Return (X, Y) of the center of cell containing provided text 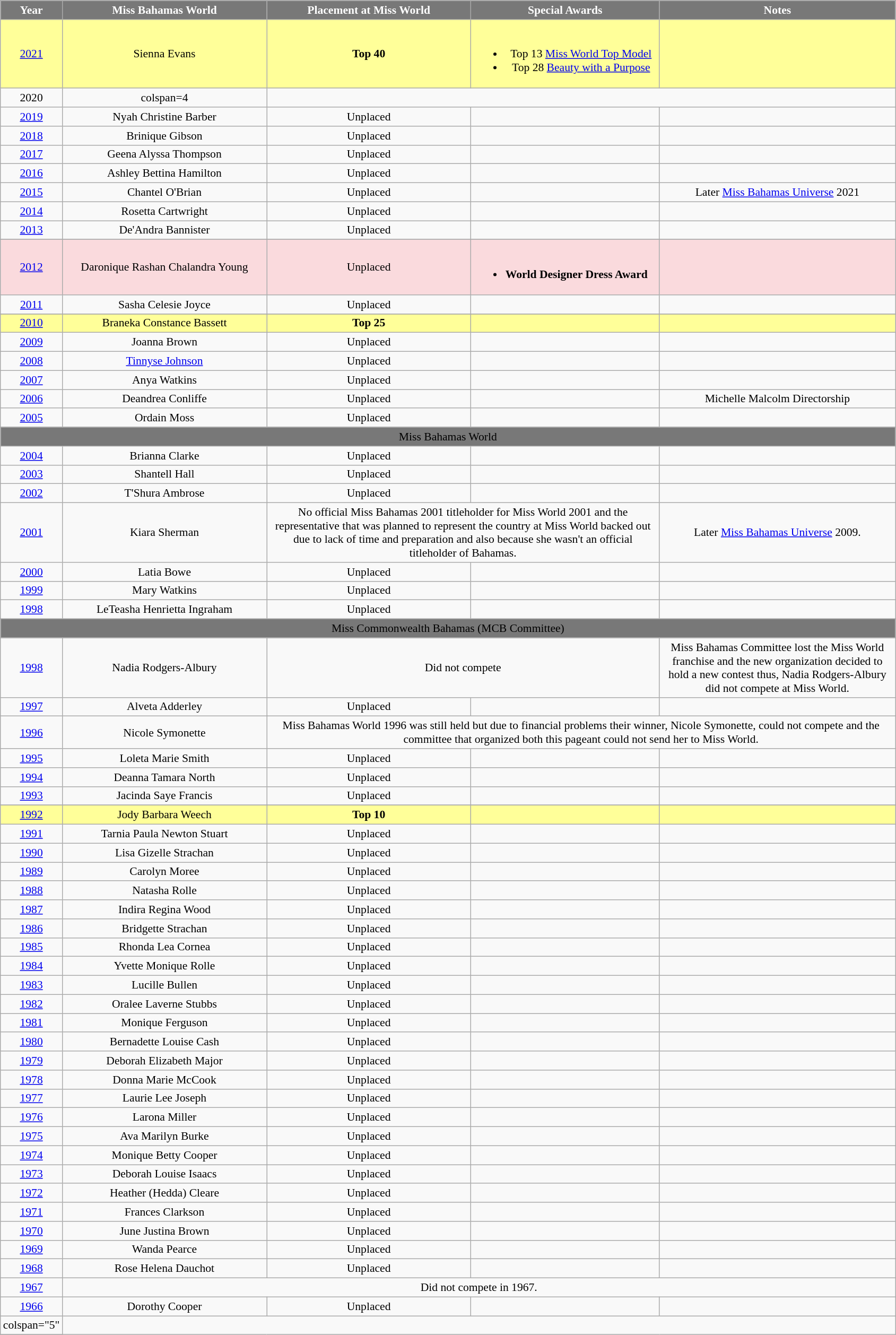
1986 (32, 929)
Top 25 (369, 323)
Did not compete in 1967. (479, 1288)
1994 (32, 777)
1981 (32, 1023)
Deborah Elizabeth Major (164, 1061)
1984 (32, 966)
Bridgette Strachan (164, 929)
Loleta Marie Smith (164, 758)
World Designer Dress Award (566, 267)
1985 (32, 947)
Anya Watkins (164, 380)
1999 (32, 591)
2001 (32, 533)
2017 (32, 154)
T'Shura Ambrose (164, 493)
Joanna Brown (164, 342)
Did not compete (463, 667)
1971 (32, 1212)
Rosetta Cartwright (164, 211)
2003 (32, 474)
1977 (32, 1098)
Donna Marie McCook (164, 1080)
Sasha Celesie Joyce (164, 305)
2010 (32, 323)
Dorothy Cooper (164, 1306)
2019 (32, 117)
Special Awards (566, 10)
2007 (32, 380)
1993 (32, 796)
Wanda Pearce (164, 1250)
2006 (32, 399)
Mary Watkins (164, 591)
Nyah Christine Barber (164, 117)
Alveta Adderley (164, 707)
Jacinda Saye Francis (164, 796)
Ashley Bettina Hamilton (164, 174)
Miss Commonwealth Bahamas (MCB Committee) (448, 629)
Year (32, 10)
Laurie Lee Joseph (164, 1098)
1976 (32, 1117)
2014 (32, 211)
Yvette Monique Rolle (164, 966)
2016 (32, 174)
1972 (32, 1193)
1979 (32, 1061)
1988 (32, 891)
2005 (32, 418)
Later Miss Bahamas Universe 2021 (778, 193)
Shantell Hall (164, 474)
Top 40 (369, 54)
Deborah Louise Isaacs (164, 1174)
2008 (32, 361)
Indira Regina Wood (164, 909)
1966 (32, 1306)
Top 13 Miss World Top ModelTop 28 Beauty with a Purpose (566, 54)
1974 (32, 1155)
Latia Bowe (164, 572)
2018 (32, 136)
2015 (32, 193)
Ava Marilyn Burke (164, 1137)
Nadia Rodgers-Albury (164, 667)
Rose Helena Dauchot (164, 1269)
colspan=4 (164, 98)
2011 (32, 305)
Lucille Bullen (164, 985)
Larona Miller (164, 1117)
Kiara Sherman (164, 533)
Monique Betty Cooper (164, 1155)
2012 (32, 267)
Ordain Moss (164, 418)
Frances Clarkson (164, 1212)
1969 (32, 1250)
Braneka Constance Bassett (164, 323)
Natasha Rolle (164, 891)
2020 (32, 98)
Deanna Tamara North (164, 777)
Placement at Miss World (369, 10)
1975 (32, 1137)
2021 (32, 54)
Tarnia Paula Newton Stuart (164, 834)
Notes (778, 10)
Lisa Gizelle Strachan (164, 853)
Oralee Laverne Stubbs (164, 1004)
June Justina Brown (164, 1231)
Monique Ferguson (164, 1023)
2004 (32, 456)
Brinique Gibson (164, 136)
1991 (32, 834)
1996 (32, 732)
1967 (32, 1288)
De'Andra Bannister (164, 230)
Carolyn Moree (164, 872)
Geena Alyssa Thompson (164, 154)
Deandrea Conliffe (164, 399)
Bernadette Louise Cash (164, 1042)
Sienna Evans (164, 54)
Later Miss Bahamas Universe 2009. (778, 533)
Michelle Malcolm Directorship (778, 399)
Chantel O'Brian (164, 193)
1973 (32, 1174)
1983 (32, 985)
1982 (32, 1004)
2000 (32, 572)
1992 (32, 815)
1990 (32, 853)
Jody Barbara Weech (164, 815)
Tinnyse Johnson (164, 361)
Brianna Clarke (164, 456)
2002 (32, 493)
Daronique Rashan Chalandra Young (164, 267)
1997 (32, 707)
2009 (32, 342)
Heather (Hedda) Cleare (164, 1193)
Rhonda Lea Cornea (164, 947)
Nicole Symonette (164, 732)
LeTeasha Henrietta Ingraham (164, 610)
2013 (32, 230)
1987 (32, 909)
1995 (32, 758)
1980 (32, 1042)
1970 (32, 1231)
1989 (32, 872)
1968 (32, 1269)
Top 10 (369, 815)
colspan="5" (32, 1325)
1978 (32, 1080)
